Detect which cell encompasses the target text, then output its (X, Y) center coordinate. 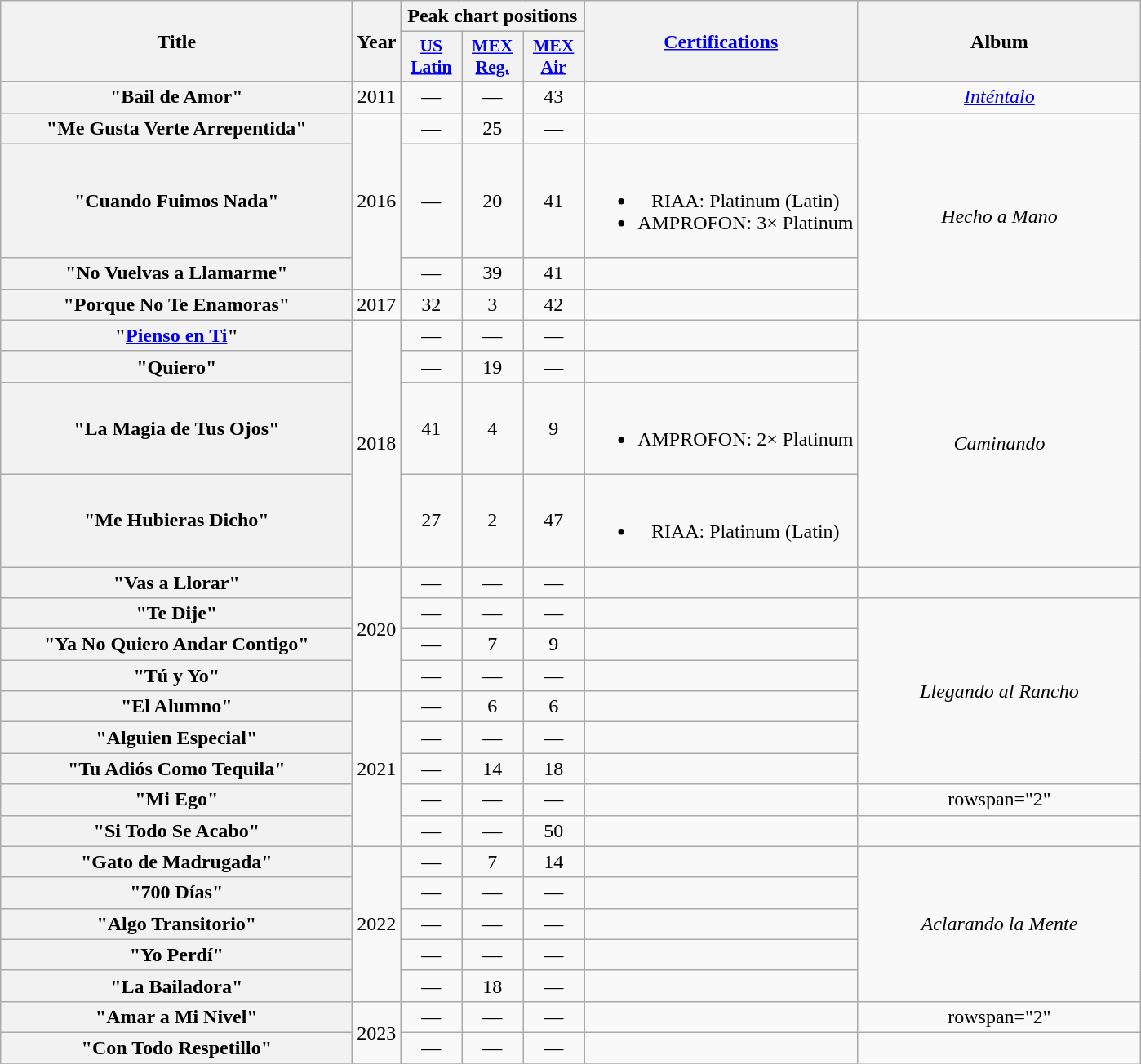
27 (431, 521)
39 (493, 273)
"La Bailadora" (176, 986)
Inténtalo (999, 97)
"Te Dije" (176, 614)
2020 (377, 628)
Title (176, 41)
47 (553, 521)
"Con Todo Respetillo" (176, 1048)
4 (493, 428)
43 (553, 97)
"El Alumno" (176, 707)
"Vas a Llorar" (176, 582)
MEXAir (553, 57)
"La Magia de Tus Ojos" (176, 428)
"Ya No Quiero Andar Contigo" (176, 645)
"700 Días" (176, 893)
Llegando al Rancho (999, 691)
42 (553, 304)
3 (493, 304)
"Mi Ego" (176, 800)
2022 (377, 924)
2023 (377, 1032)
2 (493, 521)
2017 (377, 304)
Aclarando la Mente (999, 924)
20 (493, 201)
32 (431, 304)
19 (493, 366)
MEXReg. (493, 57)
"Tu Adiós Como Tequila" (176, 769)
"Alguien Especial" (176, 738)
USLatin (431, 57)
AMPROFON: 2× Platinum (721, 428)
25 (493, 128)
Peak chart positions (493, 16)
"Quiero" (176, 366)
Caminando (999, 443)
"Yo Perdí" (176, 955)
"Algo Transitorio" (176, 924)
Certifications (721, 41)
"Pienso en Ti" (176, 335)
2018 (377, 443)
"No Vuelvas a Llamarme" (176, 273)
"Amar a Mi Nivel" (176, 1017)
"Si Todo Se Acabo" (176, 831)
"Gato de Madrugada" (176, 862)
Album (999, 41)
RIAA: Platinum (Latin) (721, 521)
"Porque No Te Enamoras" (176, 304)
"Bail de Amor" (176, 97)
"Me Hubieras Dicho" (176, 521)
2016 (377, 201)
Hecho a Mano (999, 216)
"Me Gusta Verte Arrepentida" (176, 128)
2011 (377, 97)
2021 (377, 769)
"Cuando Fuimos Nada" (176, 201)
50 (553, 831)
RIAA: Platinum (Latin)AMPROFON: 3× Platinum (721, 201)
Year (377, 41)
"Tú y Yo" (176, 676)
